Search for the cell housing the specified text and yield its (x, y) center coordinate. 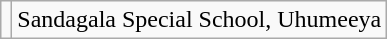
Sandagala Special School, Uhumeeya (200, 20)
